Return (X, Y) of the center of cell containing provided text 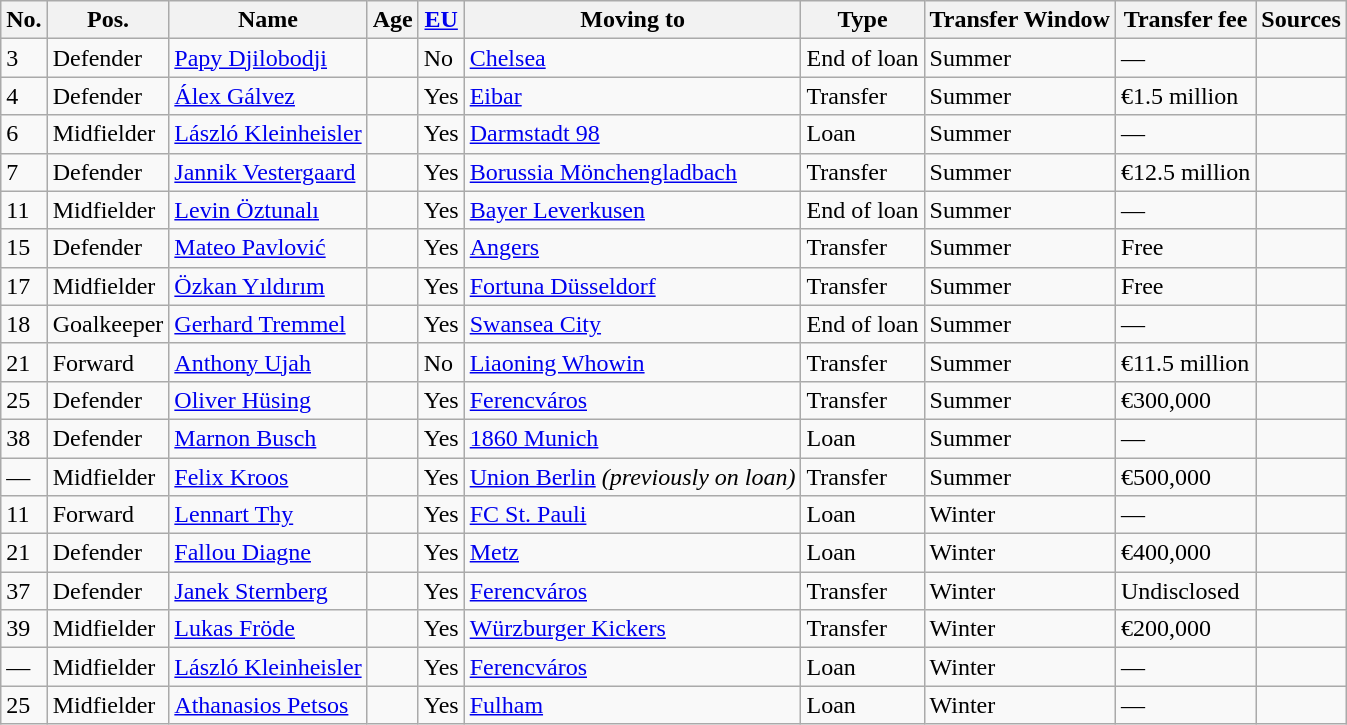
Swansea City (632, 324)
Fulham (632, 705)
Jannik Vestergaard (268, 172)
Union Berlin (previously on loan) (632, 477)
15 (24, 248)
Liaoning Whowin (632, 362)
€400,000 (1185, 553)
Goalkeeper (108, 324)
Gerhard Tremmel (268, 324)
6 (24, 134)
Athanasios Petsos (268, 705)
Transfer fee (1185, 20)
Felix Kroos (268, 477)
Darmstadt 98 (632, 134)
Oliver Hüsing (268, 400)
Lennart Thy (268, 515)
39 (24, 629)
Janek Sternberg (268, 591)
Fortuna Düsseldorf (632, 286)
EU (441, 20)
Moving to (632, 20)
€500,000 (1185, 477)
Name (268, 20)
Bayer Leverkusen (632, 210)
Eibar (632, 96)
€300,000 (1185, 400)
€12.5 million (1185, 172)
Fallou Diagne (268, 553)
17 (24, 286)
Lukas Fröde (268, 629)
No. (24, 20)
Type (862, 20)
Anthony Ujah (268, 362)
€200,000 (1185, 629)
Angers (632, 248)
7 (24, 172)
Özkan Yıldırım (268, 286)
Sources (1302, 20)
38 (24, 438)
FC St. Pauli (632, 515)
Undisclosed (1185, 591)
Mateo Pavlović (268, 248)
€1.5 million (1185, 96)
€11.5 million (1185, 362)
Álex Gálvez (268, 96)
18 (24, 324)
4 (24, 96)
Marnon Busch (268, 438)
Age (392, 20)
Metz (632, 553)
Levin Öztunalı (268, 210)
Transfer Window (1020, 20)
Pos. (108, 20)
Würzburger Kickers (632, 629)
Chelsea (632, 58)
Papy Djilobodji (268, 58)
1860 Munich (632, 438)
37 (24, 591)
Borussia Mönchengladbach (632, 172)
3 (24, 58)
